Return the (x, y) coordinate for the center point of the cell that contains the specified text.  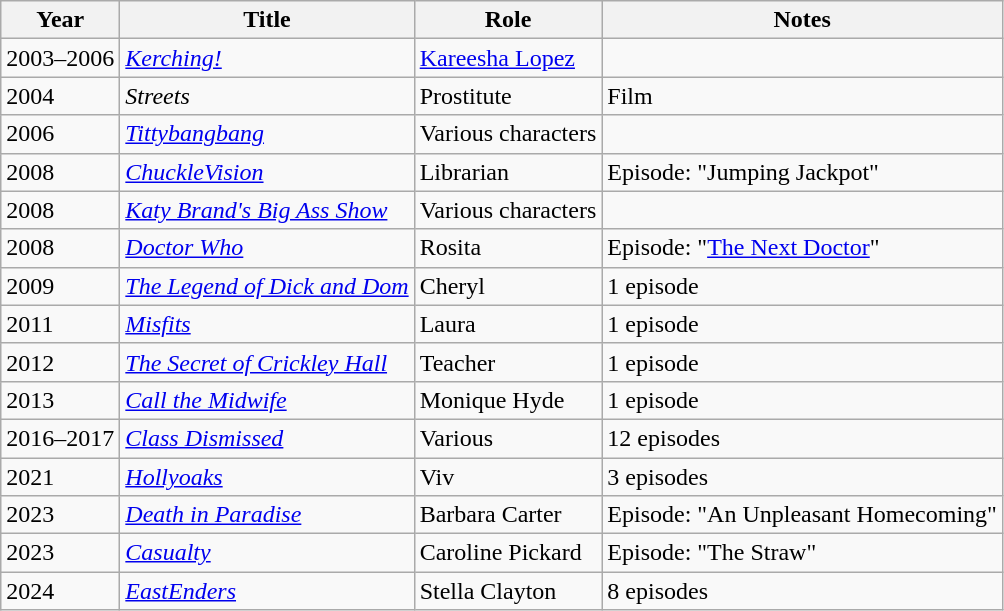
Episode: "An Unpleasant Homecoming" (802, 515)
Rosita (508, 248)
Kerching! (267, 58)
2006 (60, 134)
3 episodes (802, 477)
Class Dismissed (267, 438)
Year (60, 20)
Cheryl (508, 286)
Misfits (267, 324)
Film (802, 96)
12 episodes (802, 438)
Viv (508, 477)
Monique Hyde (508, 400)
8 episodes (802, 591)
2012 (60, 362)
Katy Brand's Big Ass Show (267, 210)
Stella Clayton (508, 591)
Kareesha Lopez (508, 58)
The Secret of Crickley Hall (267, 362)
Barbara Carter (508, 515)
2003–2006 (60, 58)
2013 (60, 400)
Death in Paradise (267, 515)
2016–2017 (60, 438)
Laura (508, 324)
Episode: "Jumping Jackpot" (802, 172)
Notes (802, 20)
Hollyoaks (267, 477)
2009 (60, 286)
Episode: "The Straw" (802, 553)
2004 (60, 96)
Streets (267, 96)
Casualty (267, 553)
Caroline Pickard (508, 553)
EastEnders (267, 591)
Teacher (508, 362)
Doctor Who (267, 248)
Librarian (508, 172)
Role (508, 20)
Call the Midwife (267, 400)
2024 (60, 591)
Tittybangbang (267, 134)
ChuckleVision (267, 172)
2011 (60, 324)
The Legend of Dick and Dom (267, 286)
Episode: "The Next Doctor" (802, 248)
Various (508, 438)
2021 (60, 477)
Title (267, 20)
Prostitute (508, 96)
